Return [x, y] of the center of cell containing provided text 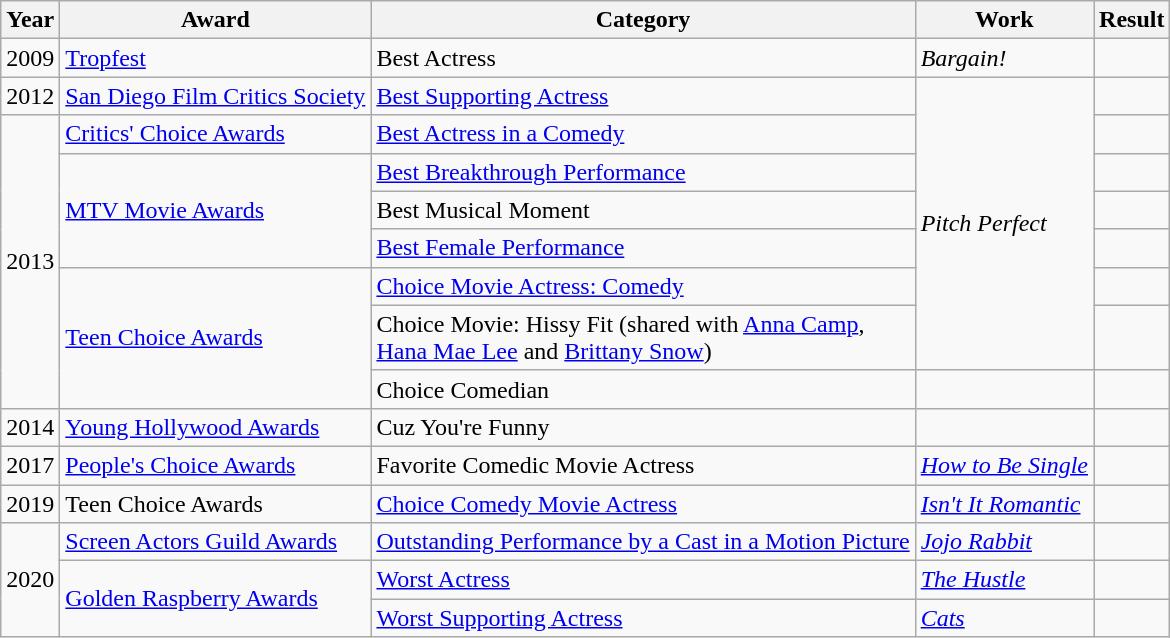
How to Be Single [1004, 465]
Best Musical Moment [643, 210]
The Hustle [1004, 580]
Critics' Choice Awards [216, 134]
Young Hollywood Awards [216, 427]
2009 [30, 58]
Category [643, 20]
Cats [1004, 618]
Choice Comedian [643, 389]
Choice Comedy Movie Actress [643, 503]
Cuz You're Funny [643, 427]
Isn't It Romantic [1004, 503]
People's Choice Awards [216, 465]
Best Supporting Actress [643, 96]
Result [1132, 20]
Jojo Rabbit [1004, 542]
Year [30, 20]
Favorite Comedic Movie Actress [643, 465]
Best Actress in a Comedy [643, 134]
Award [216, 20]
Work [1004, 20]
Worst Supporting Actress [643, 618]
Golden Raspberry Awards [216, 599]
2012 [30, 96]
Choice Movie: Hissy Fit (shared with Anna Camp,Hana Mae Lee and Brittany Snow) [643, 338]
MTV Movie Awards [216, 210]
Pitch Perfect [1004, 224]
San Diego Film Critics Society [216, 96]
2019 [30, 503]
Outstanding Performance by a Cast in a Motion Picture [643, 542]
2017 [30, 465]
Best Breakthrough Performance [643, 172]
Best Actress [643, 58]
Bargain! [1004, 58]
Tropfest [216, 58]
2013 [30, 262]
Worst Actress [643, 580]
Best Female Performance [643, 248]
Screen Actors Guild Awards [216, 542]
2020 [30, 580]
Choice Movie Actress: Comedy [643, 286]
2014 [30, 427]
